Pinpoint the cell where the given text exists, returning its (x, y) midpoint coordinate. 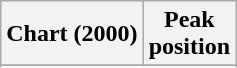
Peakposition (189, 34)
Chart (2000) (72, 34)
